Locate the cell with the specified text and output its (x, y) center coordinate. 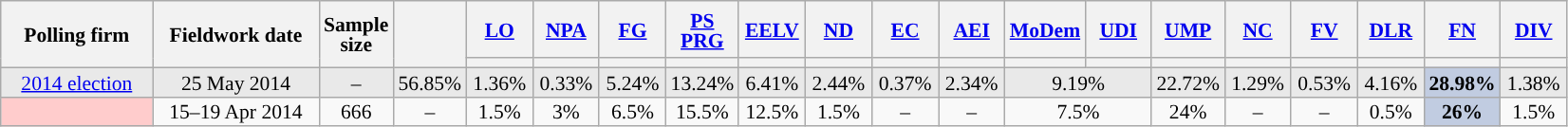
7.5% (1078, 112)
NC (1258, 29)
666 (356, 112)
AEI (972, 29)
Polling firm (77, 34)
15–19 Apr 2014 (235, 112)
LO (499, 29)
6.41% (772, 82)
22.72% (1188, 82)
Samplesize (356, 34)
6.5% (632, 112)
12.5% (772, 112)
26% (1462, 112)
2014 election (77, 82)
25 May 2014 (235, 82)
0.53% (1324, 82)
1.38% (1534, 82)
2.44% (838, 82)
FV (1324, 29)
0.33% (566, 82)
UDI (1118, 29)
FG (632, 29)
0.5% (1391, 112)
4.16% (1391, 82)
2.34% (972, 82)
DIV (1534, 29)
MoDem (1045, 29)
9.19% (1078, 82)
0.37% (905, 82)
5.24% (632, 82)
Fieldwork date (235, 34)
EELV (772, 29)
DLR (1391, 29)
EC (905, 29)
15.5% (702, 112)
FN (1462, 29)
UMP (1188, 29)
13.24% (702, 82)
1.36% (499, 82)
3% (566, 112)
PSPRG (702, 29)
1.29% (1258, 82)
56.85% (429, 82)
28.98% (1462, 82)
ND (838, 29)
24% (1188, 112)
NPA (566, 29)
